Identify which cell holds the provided text, then report its [x, y] central coordinate. 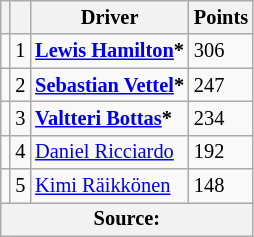
4 [20, 152]
Lewis Hamilton* [110, 51]
234 [221, 118]
5 [20, 186]
Sebastian Vettel* [110, 85]
1 [20, 51]
3 [20, 118]
Driver [110, 17]
192 [221, 152]
247 [221, 85]
Valtteri Bottas* [110, 118]
Kimi Räikkönen [110, 186]
148 [221, 186]
306 [221, 51]
Points [221, 17]
2 [20, 85]
Daniel Ricciardo [110, 152]
Source: [127, 219]
